Locate the cell with the specified text and output its (X, Y) center coordinate. 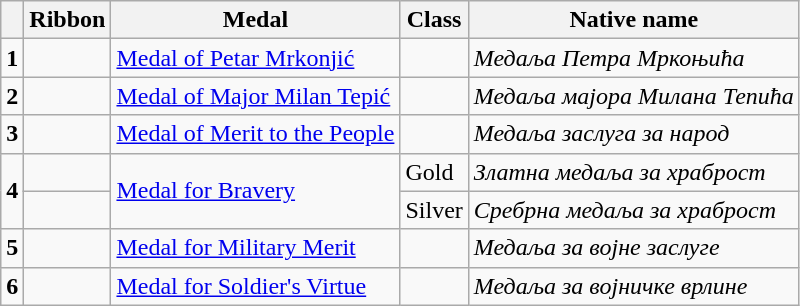
Сребрна медаља за храброст (634, 210)
Medal of Major Milan Tepić (256, 96)
Медаља Петра Мркоњића (634, 58)
Ribbon (68, 20)
Gold (434, 172)
Medal of Petar Mrkonjić (256, 58)
6 (12, 286)
Медаља заслуга за народ (634, 134)
Медаља за војничке врлине (634, 286)
Медаља мајора Милана Тепића (634, 96)
4 (12, 191)
Medal for Soldier's Virtue (256, 286)
Class (434, 20)
1 (12, 58)
Native name (634, 20)
Medal of Merit to the People (256, 134)
Златна медаља за храброст (634, 172)
Medal (256, 20)
3 (12, 134)
Medal for Military Merit (256, 248)
Medal for Bravery (256, 191)
Медаља за војне заслуге (634, 248)
5 (12, 248)
Silver (434, 210)
2 (12, 96)
